Search for the cell housing the specified text and yield its (x, y) center coordinate. 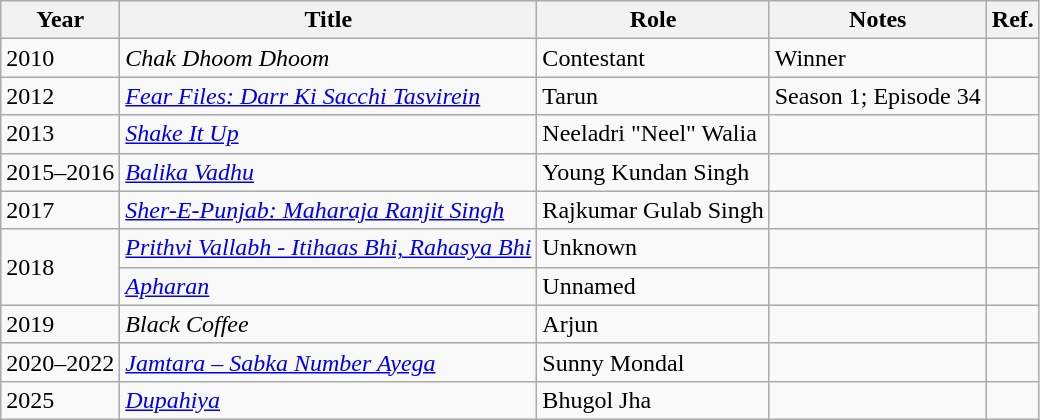
Year (60, 20)
2013 (60, 134)
2025 (60, 400)
Jamtara – Sabka Number Ayega (328, 362)
2010 (60, 58)
Contestant (653, 58)
Balika Vadhu (328, 172)
Apharan (328, 286)
Title (328, 20)
Winner (878, 58)
Sunny Mondal (653, 362)
Role (653, 20)
Unknown (653, 248)
Dupahiya (328, 400)
2019 (60, 324)
2020–2022 (60, 362)
Rajkumar Gulab Singh (653, 210)
Notes (878, 20)
Ref. (1012, 20)
Sher-E-Punjab: Maharaja Ranjit Singh (328, 210)
Fear Files: Darr Ki Sacchi Tasvirein (328, 96)
Young Kundan Singh (653, 172)
2017 (60, 210)
2012 (60, 96)
2015–2016 (60, 172)
Bhugol Jha (653, 400)
Prithvi Vallabh - Itihaas Bhi, Rahasya Bhi (328, 248)
Shake It Up (328, 134)
Unnamed (653, 286)
2018 (60, 267)
Season 1; Episode 34 (878, 96)
Arjun (653, 324)
Neeladri "Neel" Walia (653, 134)
Tarun (653, 96)
Chak Dhoom Dhoom (328, 58)
Black Coffee (328, 324)
